Extract the (X, Y) coordinate from the center of the cell holding the provided text.  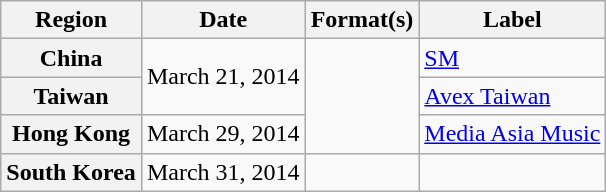
Media Asia Music (512, 134)
March 21, 2014 (223, 77)
Region (72, 20)
Label (512, 20)
Format(s) (362, 20)
SM (512, 58)
March 29, 2014 (223, 134)
South Korea (72, 172)
Date (223, 20)
China (72, 58)
March 31, 2014 (223, 172)
Avex Taiwan (512, 96)
Taiwan (72, 96)
Hong Kong (72, 134)
